For the text-containing cell, return its midpoint in [X, Y] coordinate format. 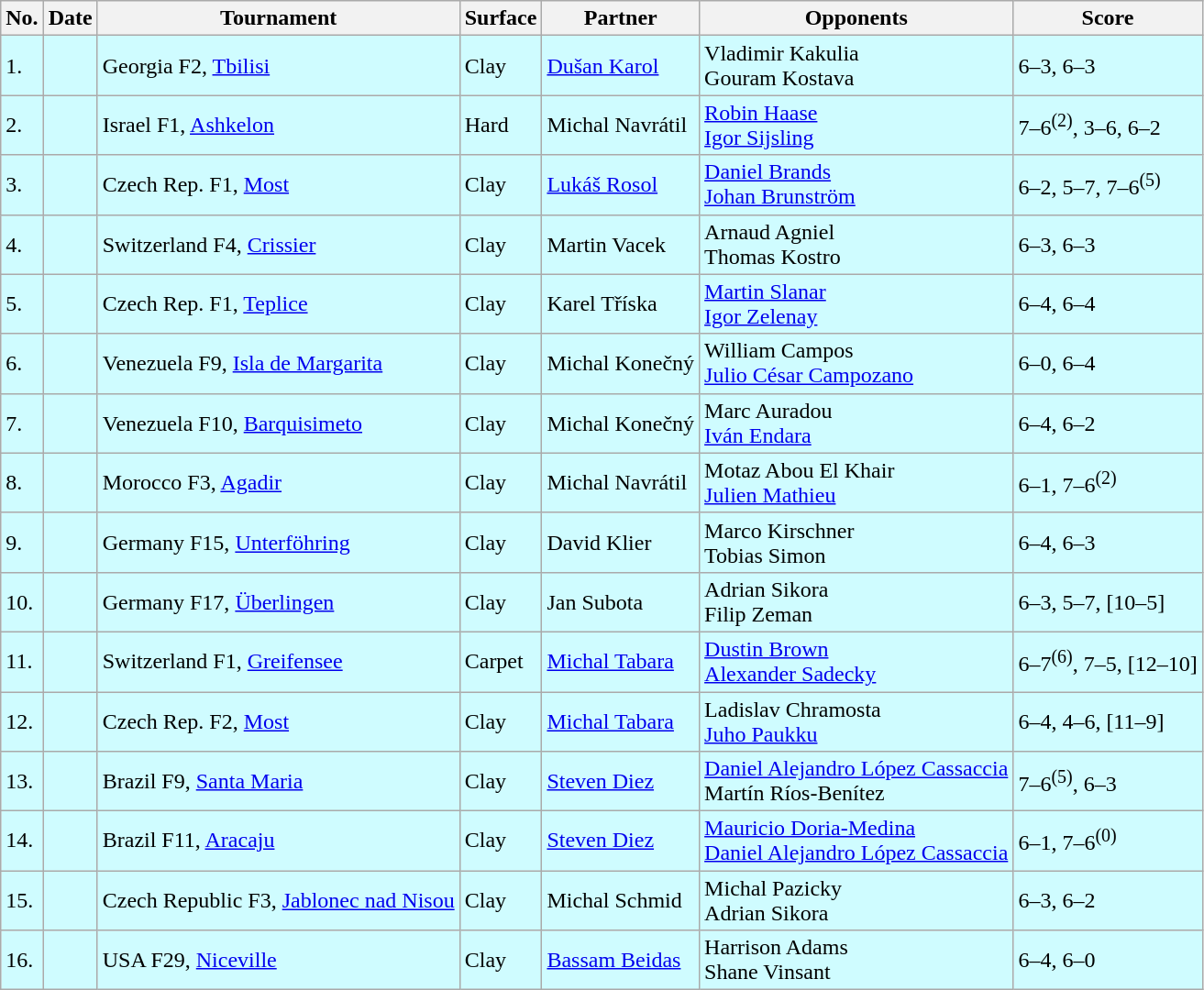
Harrison Adams Shane Vinsant [856, 961]
8. [22, 482]
Partner [621, 18]
6–2, 5–7, 7–6(5) [1108, 185]
6–7(6), 7–5, [12–10] [1108, 662]
6–3, 5–7, [10–5] [1108, 601]
16. [22, 961]
Opponents [856, 18]
Mauricio Doria-Medina Daniel Alejandro López Cassaccia [856, 841]
Switzerland F4, Crissier [279, 244]
1. [22, 66]
Surface [501, 18]
Martin Vacek [621, 244]
11. [22, 662]
No. [22, 18]
Czech Rep. F1, Teplice [279, 304]
Morocco F3, Agadir [279, 482]
9. [22, 543]
Marc Auradou Iván Endara [856, 423]
10. [22, 601]
15. [22, 900]
6–4, 6–3 [1108, 543]
Czech Republic F3, Jablonec nad Nisou [279, 900]
5. [22, 304]
Score [1108, 18]
Carpet [501, 662]
6–4, 4–6, [11–9] [1108, 720]
Daniel Brands Johan Brunström [856, 185]
Date [70, 18]
Hard [501, 125]
Venezuela F9, Isla de Margarita [279, 363]
3. [22, 185]
Brazil F9, Santa Maria [279, 781]
6–4, 6–4 [1108, 304]
6–4, 6–0 [1108, 961]
6–4, 6–2 [1108, 423]
Robin Haase Igor Sijsling [856, 125]
4. [22, 244]
Venezuela F10, Barquisimeto [279, 423]
Dušan Karol [621, 66]
Jan Subota [621, 601]
Arnaud Agniel Thomas Kostro [856, 244]
Vladimir Kakulia Gouram Kostava [856, 66]
USA F29, Niceville [279, 961]
Marco Kirschner Tobias Simon [856, 543]
William Campos Julio César Campozano [856, 363]
Germany F15, Unterföhring [279, 543]
6. [22, 363]
7–6(2), 3–6, 6–2 [1108, 125]
6–1, 7–6(0) [1108, 841]
Germany F17, Überlingen [279, 601]
14. [22, 841]
6–3, 6–2 [1108, 900]
Lukáš Rosol [621, 185]
Czech Rep. F2, Most [279, 720]
7. [22, 423]
David Klier [621, 543]
Daniel Alejandro López Cassaccia Martín Ríos-Benítez [856, 781]
Tournament [279, 18]
13. [22, 781]
Georgia F2, Tbilisi [279, 66]
12. [22, 720]
Czech Rep. F1, Most [279, 185]
Ladislav Chramosta Juho Paukku [856, 720]
Motaz Abou El Khair Julien Mathieu [856, 482]
Switzerland F1, Greifensee [279, 662]
Dustin Brown Alexander Sadecky [856, 662]
2. [22, 125]
7–6(5), 6–3 [1108, 781]
Michal Pazicky Adrian Sikora [856, 900]
Adrian Sikora Filip Zeman [856, 601]
Brazil F11, Aracaju [279, 841]
Israel F1, Ashkelon [279, 125]
Michal Schmid [621, 900]
Bassam Beidas [621, 961]
Karel Tříska [621, 304]
6–1, 7–6(2) [1108, 482]
6–0, 6–4 [1108, 363]
Martin Slanar Igor Zelenay [856, 304]
